Scan for the cell matching the given text and deliver its (X, Y) coordinate at center. 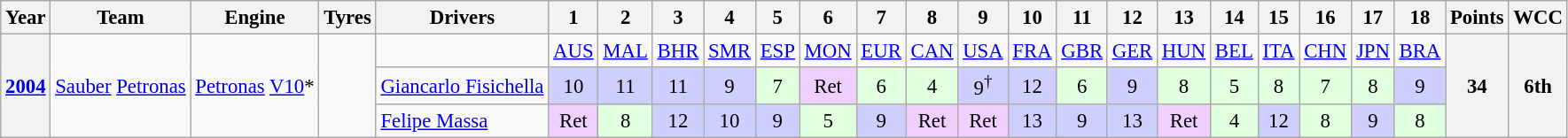
16 (1326, 18)
Tyres (347, 18)
2 (626, 18)
9† (983, 86)
Petronas V10* (255, 87)
GER (1132, 51)
FRA (1032, 51)
34 (1477, 87)
Felipe Massa (463, 121)
USA (983, 51)
GBR (1081, 51)
15 (1278, 18)
AUS (573, 51)
JPN (1374, 51)
ESP (777, 51)
BHR (677, 51)
BEL (1235, 51)
WCC (1538, 18)
Points (1477, 18)
CAN (932, 51)
MAL (626, 51)
18 (1420, 18)
Giancarlo Fisichella (463, 86)
Team (121, 18)
BRA (1420, 51)
3 (677, 18)
2004 (26, 87)
HUN (1184, 51)
Drivers (463, 18)
1 (573, 18)
ITA (1278, 51)
EUR (881, 51)
Engine (255, 18)
MON (828, 51)
SMR (730, 51)
14 (1235, 18)
CHN (1326, 51)
Sauber Petronas (121, 87)
17 (1374, 18)
6th (1538, 87)
Year (26, 18)
